For the text-containing cell, return its midpoint in (X, Y) coordinate format. 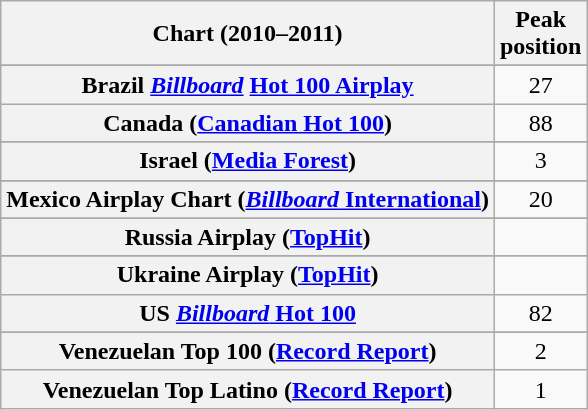
Venezuelan Top 100 (Record Report) (248, 351)
27 (540, 85)
US Billboard Hot 100 (248, 313)
1 (540, 389)
Peakposition (540, 34)
Brazil Billboard Hot 100 Airplay (248, 85)
2 (540, 351)
Ukraine Airplay (TopHit) (248, 275)
Chart (2010–2011) (248, 34)
20 (540, 199)
Israel (Media Forest) (248, 161)
3 (540, 161)
88 (540, 123)
Venezuelan Top Latino (Record Report) (248, 389)
Russia Airplay (TopHit) (248, 237)
82 (540, 313)
Canada (Canadian Hot 100) (248, 123)
Mexico Airplay Chart (Billboard International) (248, 199)
